Provide the [X, Y] coordinate of the cell's center where the given text is located.  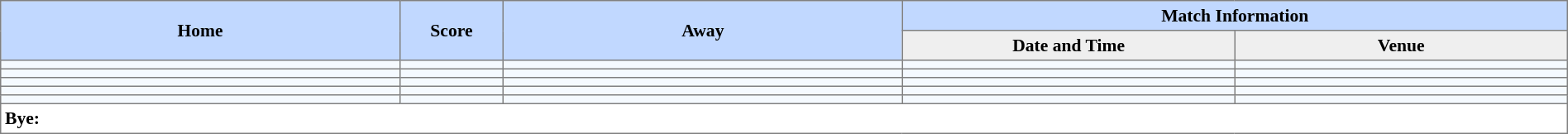
Home [200, 31]
Date and Time [1068, 45]
Bye: [784, 118]
Match Information [1235, 16]
Score [452, 31]
Away [703, 31]
Venue [1401, 45]
